Output the [x, y] coordinate of the center of the cell containing the given text.  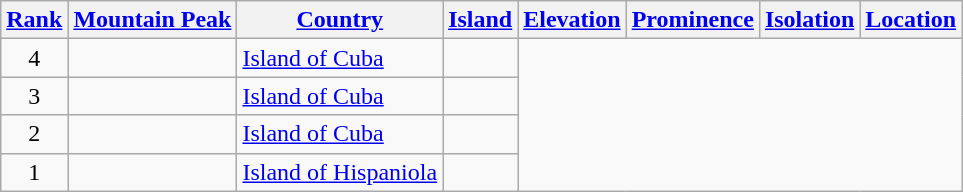
4 [34, 58]
Elevation [572, 20]
Rank [34, 20]
1 [34, 172]
Isolation [809, 20]
Island [480, 20]
Mountain Peak [152, 20]
Island of Hispaniola [340, 172]
3 [34, 96]
Prominence [692, 20]
Location [911, 20]
Country [340, 20]
2 [34, 134]
